Search for the cell housing the specified text and yield its [x, y] center coordinate. 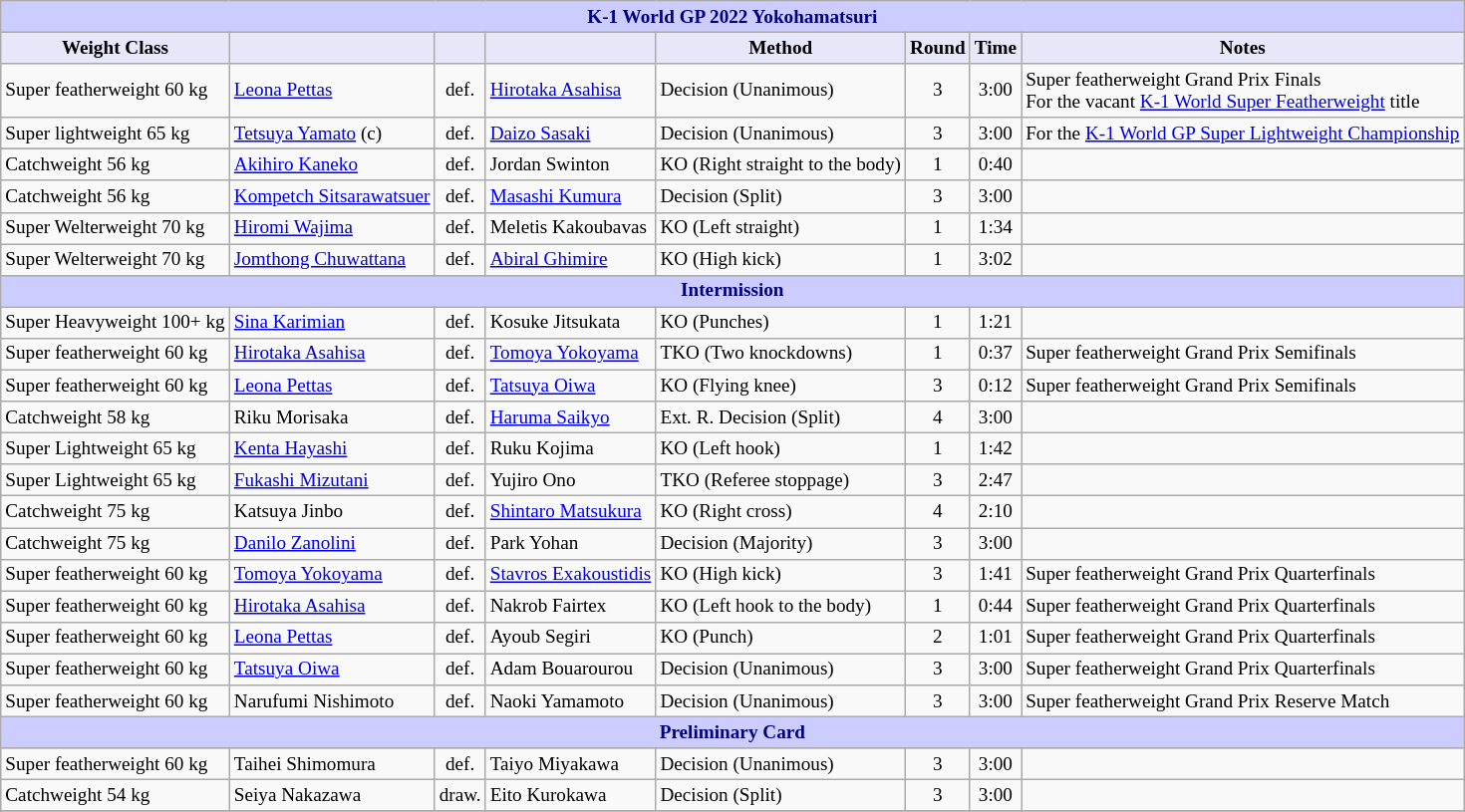
Method [781, 48]
Taiyo Miyakawa [570, 764]
Sina Karimian [332, 323]
For the K-1 World GP Super Lightweight Championship [1243, 134]
Weight Class [116, 48]
Tetsuya Yamato (c) [332, 134]
Adam Bouarourou [570, 670]
KO (Left straight) [781, 228]
KO (Left hook) [781, 448]
Katsuya Jinbo [332, 512]
KO (Punches) [781, 323]
Catchweight 58 kg [116, 417]
Meletis Kakoubavas [570, 228]
Danilo Zanolini [332, 543]
Catchweight 54 kg [116, 795]
Jordan Swinton [570, 165]
2:47 [995, 480]
KO (Flying knee) [781, 386]
2:10 [995, 512]
Kenta Hayashi [332, 448]
Nakrob Fairtex [570, 607]
0:12 [995, 386]
Eito Kurokawa [570, 795]
K-1 World GP 2022 Yokohamatsuri [732, 17]
KO (Right straight to the body) [781, 165]
Super featherweight Grand Prix Finals For the vacant K-1 World Super Featherweight title [1243, 91]
0:37 [995, 354]
Hiromi Wajima [332, 228]
Daizo Sasaki [570, 134]
1:41 [995, 575]
Shintaro Matsukura [570, 512]
Akihiro Kaneko [332, 165]
1:34 [995, 228]
Ext. R. Decision (Split) [781, 417]
Decision (Majority) [781, 543]
Kosuke Jitsukata [570, 323]
Round [939, 48]
Notes [1243, 48]
0:44 [995, 607]
KO (Punch) [781, 638]
Super featherweight Grand Prix Reserve Match [1243, 701]
Riku Morisaka [332, 417]
draw. [460, 795]
KO (Left hook to the body) [781, 607]
Park Yohan [570, 543]
Jomthong Chuwattana [332, 260]
Time [995, 48]
Kompetch Sitsarawatsuer [332, 196]
Stavros Exakoustidis [570, 575]
Fukashi Mizutani [332, 480]
Masashi Kumura [570, 196]
1:21 [995, 323]
1:42 [995, 448]
Intermission [732, 291]
3:02 [995, 260]
Seiya Nakazawa [332, 795]
Taihei Shimomura [332, 764]
Abiral Ghimire [570, 260]
0:40 [995, 165]
Super lightweight 65 kg [116, 134]
Narufumi Nishimoto [332, 701]
Preliminary Card [732, 732]
Ruku Kojima [570, 448]
Naoki Yamamoto [570, 701]
2 [939, 638]
1:01 [995, 638]
TKO (Referee stoppage) [781, 480]
KO (Right cross) [781, 512]
Yujiro Ono [570, 480]
TKO (Two knockdowns) [781, 354]
Haruma Saikyo [570, 417]
Ayoub Segiri [570, 638]
Super Heavyweight 100+ kg [116, 323]
